Find where the given text appears and provide that cell's center as (x, y) coordinate. 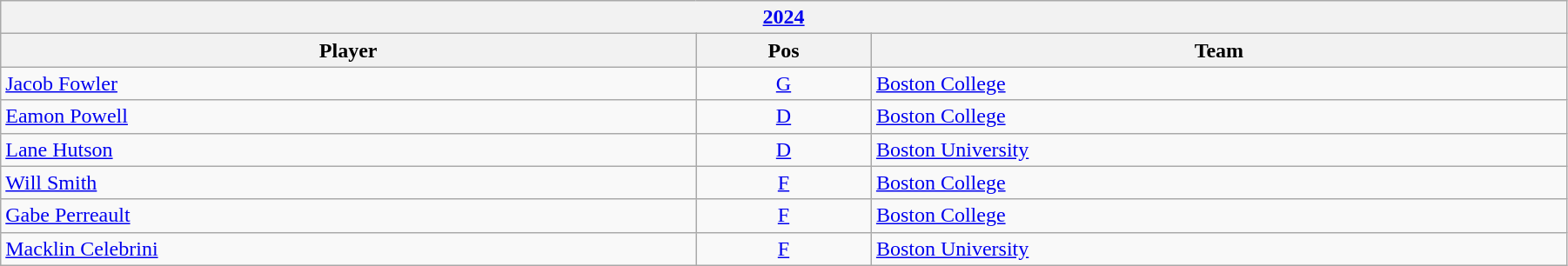
G (784, 83)
Macklin Celebrini (348, 249)
Will Smith (348, 183)
Team (1218, 50)
2024 (784, 17)
Jacob Fowler (348, 83)
Pos (784, 50)
Player (348, 50)
Gabe Perreault (348, 216)
Lane Hutson (348, 150)
Eamon Powell (348, 116)
